Pinpoint the cell where the given text exists, returning its [X, Y] midpoint coordinate. 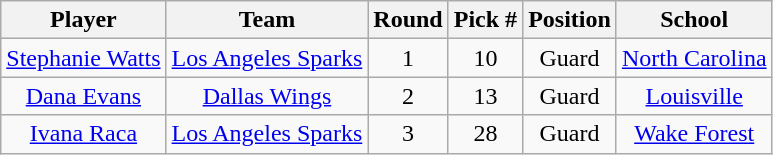
Dallas Wings [267, 96]
28 [485, 134]
School [694, 20]
Team [267, 20]
Position [570, 20]
Round [408, 20]
Dana Evans [84, 96]
Ivana Raca [84, 134]
North Carolina [694, 58]
Louisville [694, 96]
Player [84, 20]
3 [408, 134]
Wake Forest [694, 134]
Pick # [485, 20]
10 [485, 58]
13 [485, 96]
2 [408, 96]
1 [408, 58]
Stephanie Watts [84, 58]
